Find where the given text appears and provide that cell's center as (X, Y) coordinate. 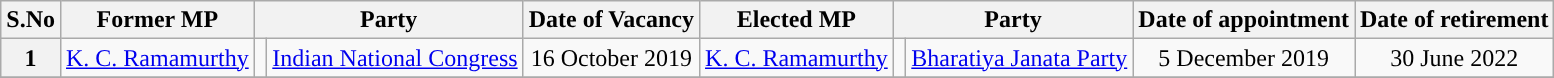
1 (31, 58)
S.No (31, 20)
Date of retirement (1454, 20)
Bharatiya Janata Party (1020, 58)
Indian National Congress (395, 58)
Date of appointment (1244, 20)
Former MP (157, 20)
30 June 2022 (1454, 58)
Elected MP (797, 20)
16 October 2019 (611, 58)
5 December 2019 (1244, 58)
Date of Vacancy (611, 20)
